Capture the cell that displays the provided text and extract its (x, y) central coordinate. 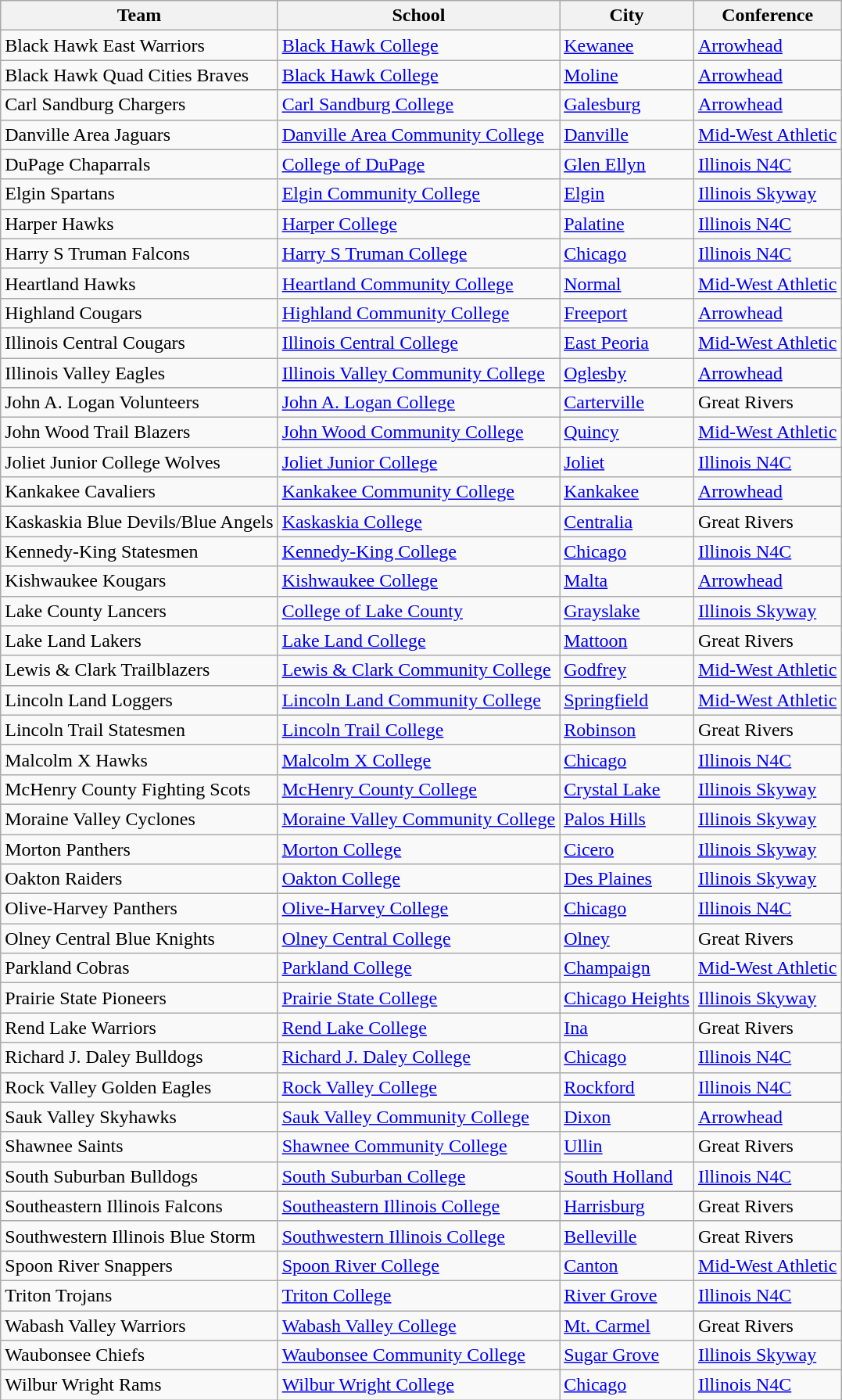
Elgin Spartans (139, 194)
Kennedy-King Statesmen (139, 551)
Oakton College (419, 879)
Harper Hawks (139, 224)
Southwestern Illinois Blue Storm (139, 1236)
McHenry County College (419, 789)
Triton Trojans (139, 1295)
Harrisburg (627, 1206)
Illinois Valley Eagles (139, 373)
Olney Central College (419, 939)
Moline (627, 75)
Robinson (627, 730)
Waubonsee Chiefs (139, 1355)
Dixon (627, 1117)
Wilbur Wright Rams (139, 1385)
Malcolm X Hawks (139, 759)
Rock Valley College (419, 1087)
Oglesby (627, 373)
Kaskaskia Blue Devils/Blue Angels (139, 522)
Mt. Carmel (627, 1326)
Palos Hills (627, 819)
Lincoln Land Loggers (139, 700)
College of DuPage (419, 164)
Centralia (627, 522)
Danville (627, 135)
Southeastern Illinois College (419, 1206)
Freeport (627, 313)
Morton Panthers (139, 849)
Malcolm X College (419, 759)
Black Hawk Quad Cities Braves (139, 75)
River Grove (627, 1295)
Palatine (627, 224)
Kishwaukee Kougars (139, 581)
Olney Central Blue Knights (139, 939)
Kewanee (627, 45)
Kennedy-King College (419, 551)
Canton (627, 1265)
Southwestern Illinois College (419, 1236)
Joliet Junior College (419, 462)
Harper College (419, 224)
Sauk Valley Community College (419, 1117)
John Wood Community College (419, 433)
Rend Lake College (419, 1028)
DuPage Chaparrals (139, 164)
Rockford (627, 1087)
Illinois Central Cougars (139, 343)
College of Lake County (419, 611)
Highland Community College (419, 313)
Rend Lake Warriors (139, 1028)
Richard J. Daley Bulldogs (139, 1057)
Champaign (627, 968)
Lewis & Clark Trailblazers (139, 670)
Springfield (627, 700)
Highland Cougars (139, 313)
City (627, 16)
John A. Logan College (419, 403)
Lewis & Clark Community College (419, 670)
Ina (627, 1028)
Wilbur Wright College (419, 1385)
Sugar Grove (627, 1355)
Morton College (419, 849)
Lake Land Lakers (139, 641)
Joliet Junior College Wolves (139, 462)
Lincoln Land Community College (419, 700)
South Holland (627, 1176)
Olive-Harvey College (419, 909)
Danville Area Jaguars (139, 135)
Malta (627, 581)
Black Hawk East Warriors (139, 45)
Harry S Truman College (419, 253)
Harry S Truman Falcons (139, 253)
Cicero (627, 849)
Parkland Cobras (139, 968)
Team (139, 16)
Shawnee Saints (139, 1147)
Carl Sandburg College (419, 105)
Lake County Lancers (139, 611)
Triton College (419, 1295)
Lake Land College (419, 641)
Moraine Valley Community College (419, 819)
Wabash Valley Warriors (139, 1326)
Spoon River College (419, 1265)
Parkland College (419, 968)
South Suburban College (419, 1176)
Olive-Harvey Panthers (139, 909)
Heartland Community College (419, 283)
Conference (767, 16)
Waubonsee Community College (419, 1355)
John A. Logan Volunteers (139, 403)
Joliet (627, 462)
Moraine Valley Cyclones (139, 819)
John Wood Trail Blazers (139, 433)
Shawnee Community College (419, 1147)
Olney (627, 939)
Kankakee Cavaliers (139, 492)
Galesburg (627, 105)
South Suburban Bulldogs (139, 1176)
Grayslake (627, 611)
Kishwaukee College (419, 581)
Oakton Raiders (139, 879)
Prairie State Pioneers (139, 998)
Belleville (627, 1236)
Elgin Community College (419, 194)
Quincy (627, 433)
Mattoon (627, 641)
Lincoln Trail College (419, 730)
Normal (627, 283)
Lincoln Trail Statesmen (139, 730)
Ullin (627, 1147)
Illinois Valley Community College (419, 373)
East Peoria (627, 343)
Danville Area Community College (419, 135)
Sauk Valley Skyhawks (139, 1117)
Kankakee Community College (419, 492)
Richard J. Daley College (419, 1057)
Illinois Central College (419, 343)
Carl Sandburg Chargers (139, 105)
Kankakee (627, 492)
Southeastern Illinois Falcons (139, 1206)
School (419, 16)
Spoon River Snappers (139, 1265)
Crystal Lake (627, 789)
Wabash Valley College (419, 1326)
Prairie State College (419, 998)
Chicago Heights (627, 998)
Rock Valley Golden Eagles (139, 1087)
Heartland Hawks (139, 283)
McHenry County Fighting Scots (139, 789)
Glen Ellyn (627, 164)
Carterville (627, 403)
Kaskaskia College (419, 522)
Elgin (627, 194)
Des Plaines (627, 879)
Godfrey (627, 670)
